Return the (X, Y) coordinate for the center point of the cell that contains the specified text.  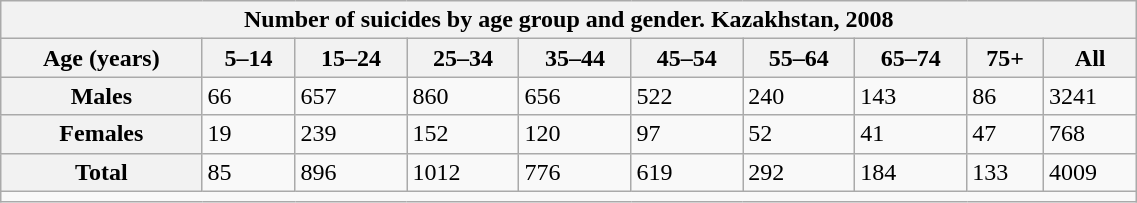
656 (575, 96)
19 (248, 134)
Females (102, 134)
15–24 (351, 58)
75+ (1006, 58)
768 (1090, 134)
45–54 (687, 58)
85 (248, 172)
239 (351, 134)
Males (102, 96)
619 (687, 172)
240 (799, 96)
152 (463, 134)
66 (248, 96)
Number of suicides by age group and gender. Kazakhstan, 2008 (569, 20)
86 (1006, 96)
55–64 (799, 58)
4009 (1090, 172)
120 (575, 134)
1012 (463, 172)
522 (687, 96)
65–74 (911, 58)
133 (1006, 172)
896 (351, 172)
52 (799, 134)
Age (years) (102, 58)
35–44 (575, 58)
All (1090, 58)
860 (463, 96)
184 (911, 172)
97 (687, 134)
657 (351, 96)
3241 (1090, 96)
292 (799, 172)
5–14 (248, 58)
776 (575, 172)
25–34 (463, 58)
143 (911, 96)
Total (102, 172)
41 (911, 134)
47 (1006, 134)
